Determine the [x, y] coordinate at the center of the cell enclosing the given text.  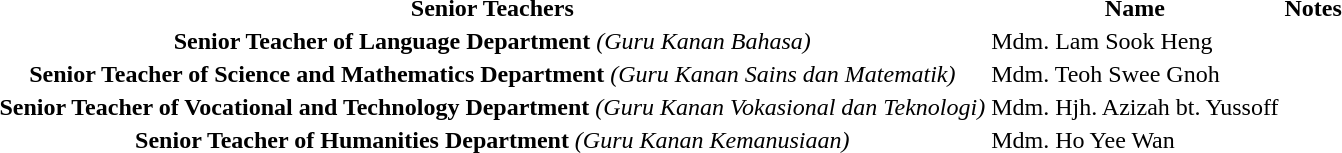
Mdm. Teoh Swee Gnoh [1135, 74]
Mdm. Lam Sook Heng [1135, 41]
Mdm. Hjh. Azizah bt. Yussoff [1135, 107]
